Return the (X, Y) coordinate for the center point of the cell that contains the specified text.  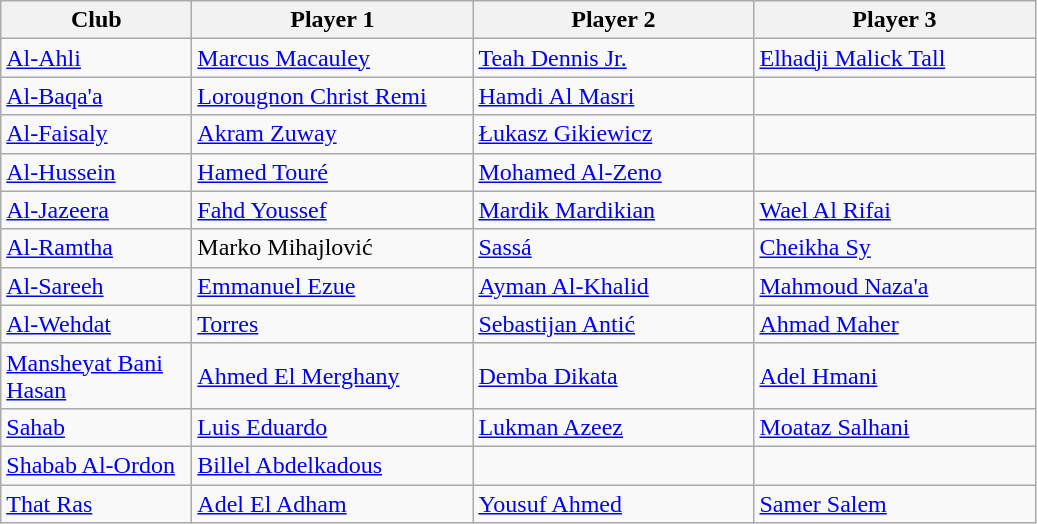
Al-Sareeh (96, 286)
Wael Al Rifai (894, 210)
Lukman Azeez (614, 427)
Fahd Youssef (332, 210)
Luis Eduardo (332, 427)
Al-Baqa'a (96, 96)
Hamdi Al Masri (614, 96)
Yousuf Ahmed (614, 503)
Emmanuel Ezue (332, 286)
That Ras (96, 503)
Billel Abdelkadous (332, 465)
Mohamed Al-Zeno (614, 172)
Al-Ramtha (96, 248)
Ayman Al-Khalid (614, 286)
Player 1 (332, 20)
Moataz Salhani (894, 427)
Demba Dikata (614, 376)
Akram Zuway (332, 134)
Player 3 (894, 20)
Adel El Adham (332, 503)
Club (96, 20)
Sassá (614, 248)
Teah Dennis Jr. (614, 58)
Elhadji Malick Tall (894, 58)
Marko Mihajlović (332, 248)
Ahmad Maher (894, 324)
Ahmed El Merghany (332, 376)
Sebastijan Antić (614, 324)
Cheikha Sy (894, 248)
Al-Jazeera (96, 210)
Lorougnon Christ Remi (332, 96)
Player 2 (614, 20)
Mardik Mardikian (614, 210)
Adel Hmani (894, 376)
Samer Salem (894, 503)
Hamed Touré (332, 172)
Al-Faisaly (96, 134)
Mahmoud Naza'a (894, 286)
Al-Hussein (96, 172)
Torres (332, 324)
Al-Wehdat (96, 324)
Łukasz Gikiewicz (614, 134)
Sahab (96, 427)
Al-Ahli (96, 58)
Shabab Al-Ordon (96, 465)
Mansheyat Bani Hasan (96, 376)
Marcus Macauley (332, 58)
